Locate the cell with the specified text and output its (X, Y) center coordinate. 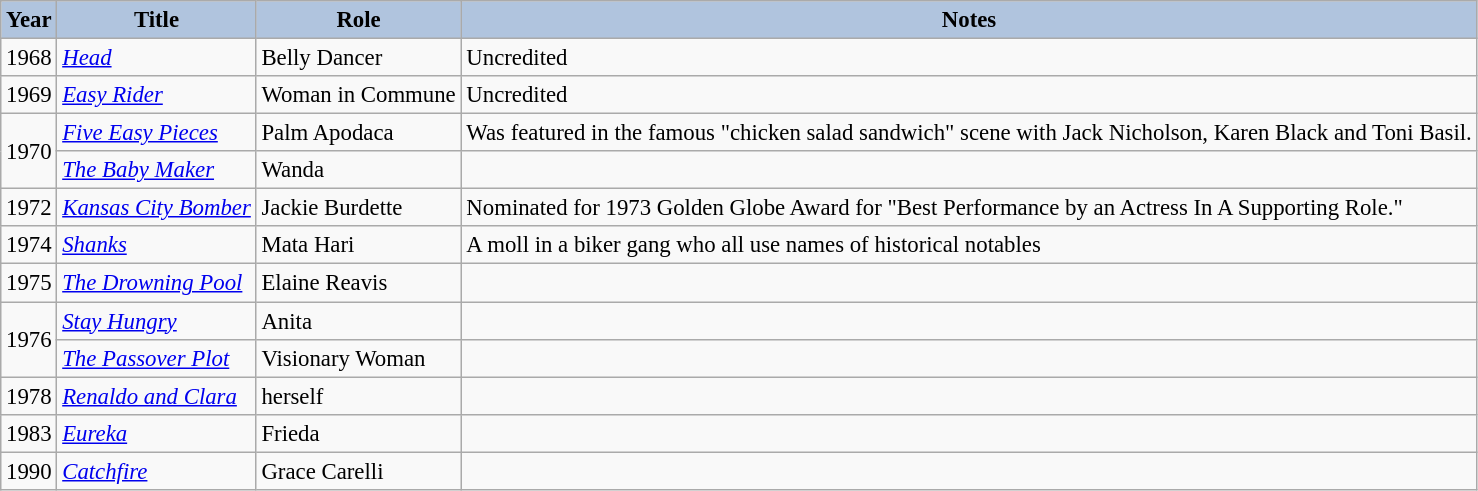
Was featured in the famous "chicken salad sandwich" scene with Jack Nicholson, Karen Black and Toni Basil. (969, 133)
Palm Apodaca (358, 133)
Eureka (156, 433)
The Passover Plot (156, 358)
Role (358, 20)
Wanda (358, 170)
1969 (29, 95)
Head (156, 58)
Visionary Woman (358, 358)
A moll in a biker gang who all use names of historical notables (969, 245)
Year (29, 20)
Anita (358, 321)
1990 (29, 471)
1975 (29, 283)
1968 (29, 58)
1970 (29, 152)
Renaldo and Clara (156, 396)
1972 (29, 208)
Jackie Burdette (358, 208)
The Baby Maker (156, 170)
Kansas City Bomber (156, 208)
Nominated for 1973 Golden Globe Award for "Best Performance by an Actress In A Supporting Role." (969, 208)
Catchfire (156, 471)
herself (358, 396)
1983 (29, 433)
Elaine Reavis (358, 283)
Mata Hari (358, 245)
Woman in Commune (358, 95)
The Drowning Pool (156, 283)
1978 (29, 396)
Shanks (156, 245)
1974 (29, 245)
Notes (969, 20)
Easy Rider (156, 95)
Stay Hungry (156, 321)
Grace Carelli (358, 471)
1976 (29, 340)
Belly Dancer (358, 58)
Title (156, 20)
Frieda (358, 433)
Five Easy Pieces (156, 133)
